Pinpoint the cell where the given text exists, returning its (X, Y) midpoint coordinate. 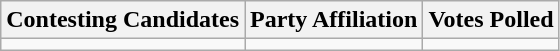
Votes Polled (491, 20)
Contesting Candidates (123, 20)
Party Affiliation (334, 20)
